Search for the cell housing the specified text and yield its [X, Y] center coordinate. 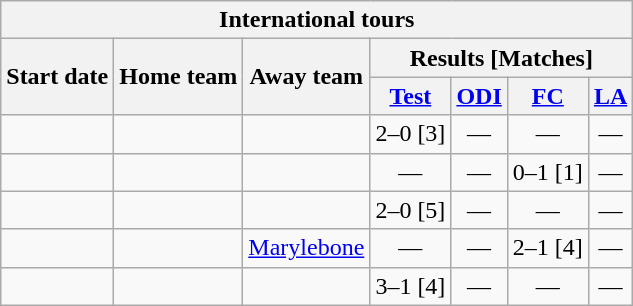
Results [Matches] [502, 58]
LA [610, 96]
2–1 [4] [548, 248]
0–1 [1] [548, 172]
Marylebone [306, 248]
Test [410, 96]
Start date [58, 77]
2–0 [3] [410, 134]
3–1 [4] [410, 286]
FC [548, 96]
ODI [479, 96]
2–0 [5] [410, 210]
Home team [178, 77]
International tours [317, 20]
Away team [306, 77]
